Return [X, Y] of the center of cell containing provided text 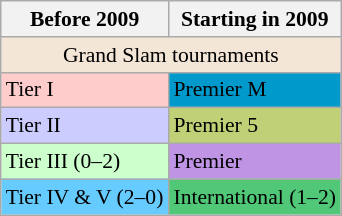
Grand Slam tournaments [171, 55]
Tier I [85, 90]
Premier [254, 162]
International (1–2) [254, 197]
Tier IV & V (2–0) [85, 197]
Premier 5 [254, 126]
Tier II [85, 126]
Premier M [254, 90]
Before 2009 [85, 19]
Tier III (0–2) [85, 162]
Starting in 2009 [254, 19]
